Extract the [x, y] coordinate from the center of the cell holding the provided text.  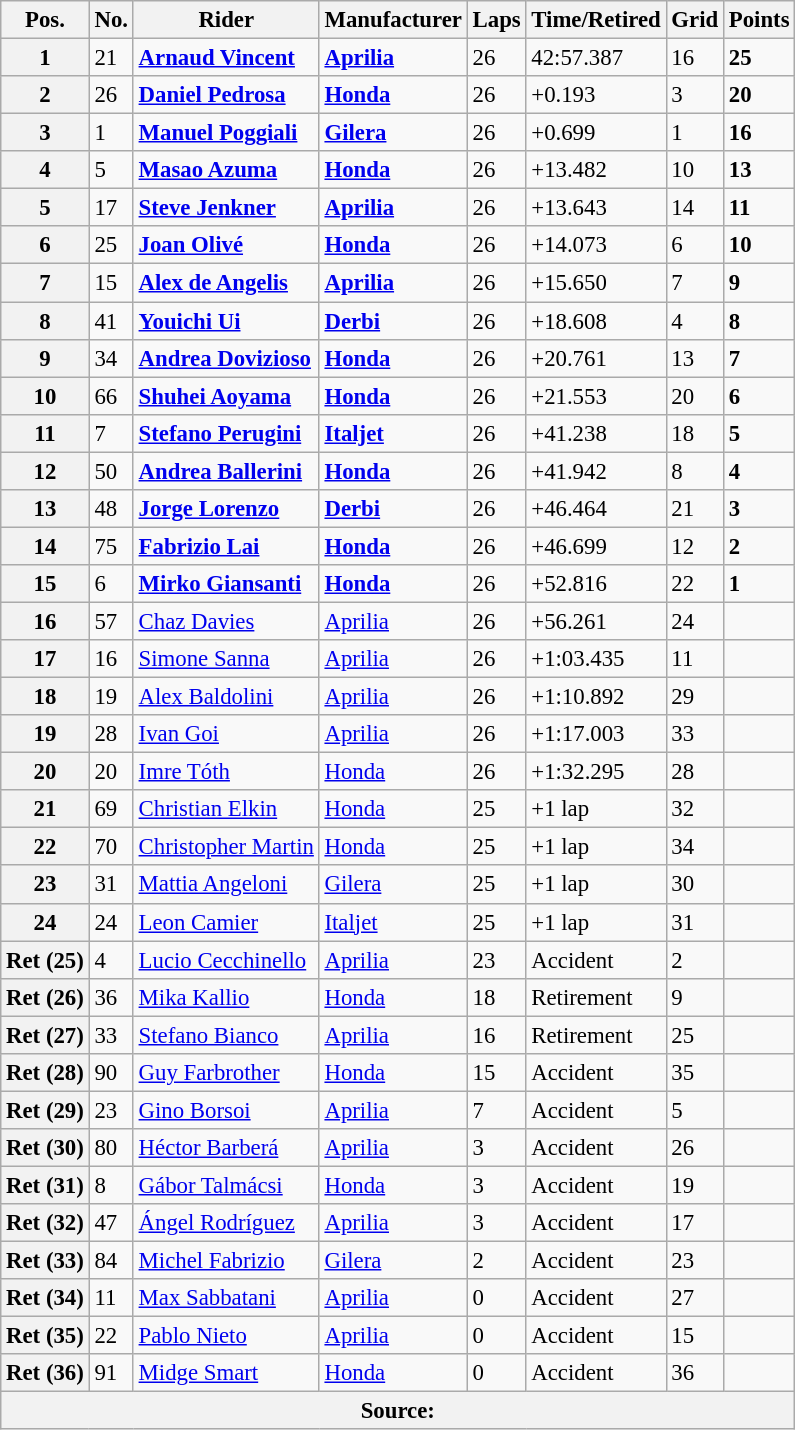
Ivan Goi [226, 734]
+14.073 [596, 245]
Gábor Talmácsi [226, 1185]
No. [111, 20]
Ret (35) [45, 1336]
Stefano Perugini [226, 433]
90 [111, 1073]
Ángel Rodríguez [226, 1223]
Ret (28) [45, 1073]
Rider [226, 20]
Fabrizio Lai [226, 546]
+0.193 [596, 95]
Christian Elkin [226, 809]
+18.608 [596, 321]
+20.761 [596, 358]
+41.238 [596, 433]
27 [694, 1298]
+46.464 [596, 509]
47 [111, 1223]
Ret (32) [45, 1223]
69 [111, 809]
Michel Fabrizio [226, 1261]
Stefano Bianco [226, 1035]
Mirko Giansanti [226, 584]
Masao Azuma [226, 170]
+1:03.435 [596, 659]
Laps [496, 20]
Joan Olivé [226, 245]
41 [111, 321]
70 [111, 847]
57 [111, 621]
Steve Jenkner [226, 208]
Max Sabbatani [226, 1298]
66 [111, 396]
Ret (25) [45, 960]
+13.643 [596, 208]
Ret (29) [45, 1110]
Lucio Cecchinello [226, 960]
Youichi Ui [226, 321]
50 [111, 471]
Leon Camier [226, 922]
29 [694, 697]
Ret (33) [45, 1261]
+52.816 [596, 584]
Daniel Pedrosa [226, 95]
80 [111, 1148]
Imre Tóth [226, 772]
Ret (34) [45, 1298]
Andrea Dovizioso [226, 358]
+56.261 [596, 621]
91 [111, 1373]
Ret (30) [45, 1148]
+15.650 [596, 283]
Héctor Barberá [226, 1148]
32 [694, 809]
+41.942 [596, 471]
Manufacturer [393, 20]
Ret (31) [45, 1185]
Points [760, 20]
Time/Retired [596, 20]
+1:17.003 [596, 734]
Mika Kallio [226, 997]
Gino Borsoi [226, 1110]
42:57.387 [596, 58]
Manuel Poggiali [226, 133]
Chaz Davies [226, 621]
+13.482 [596, 170]
Ret (26) [45, 997]
35 [694, 1073]
+21.553 [596, 396]
Pablo Nieto [226, 1336]
75 [111, 546]
Ret (36) [45, 1373]
Pos. [45, 20]
Christopher Martin [226, 847]
Guy Farbrother [226, 1073]
+1:10.892 [596, 697]
48 [111, 509]
+1:32.295 [596, 772]
Andrea Ballerini [226, 471]
Alex de Angelis [226, 283]
Arnaud Vincent [226, 58]
Source: [398, 1411]
Shuhei Aoyama [226, 396]
Grid [694, 20]
Simone Sanna [226, 659]
+0.699 [596, 133]
30 [694, 885]
Ret (27) [45, 1035]
+46.699 [596, 546]
Mattia Angeloni [226, 885]
Midge Smart [226, 1373]
Jorge Lorenzo [226, 509]
84 [111, 1261]
Alex Baldolini [226, 697]
